Extract the (x, y) coordinate from the center of the cell holding the provided text.  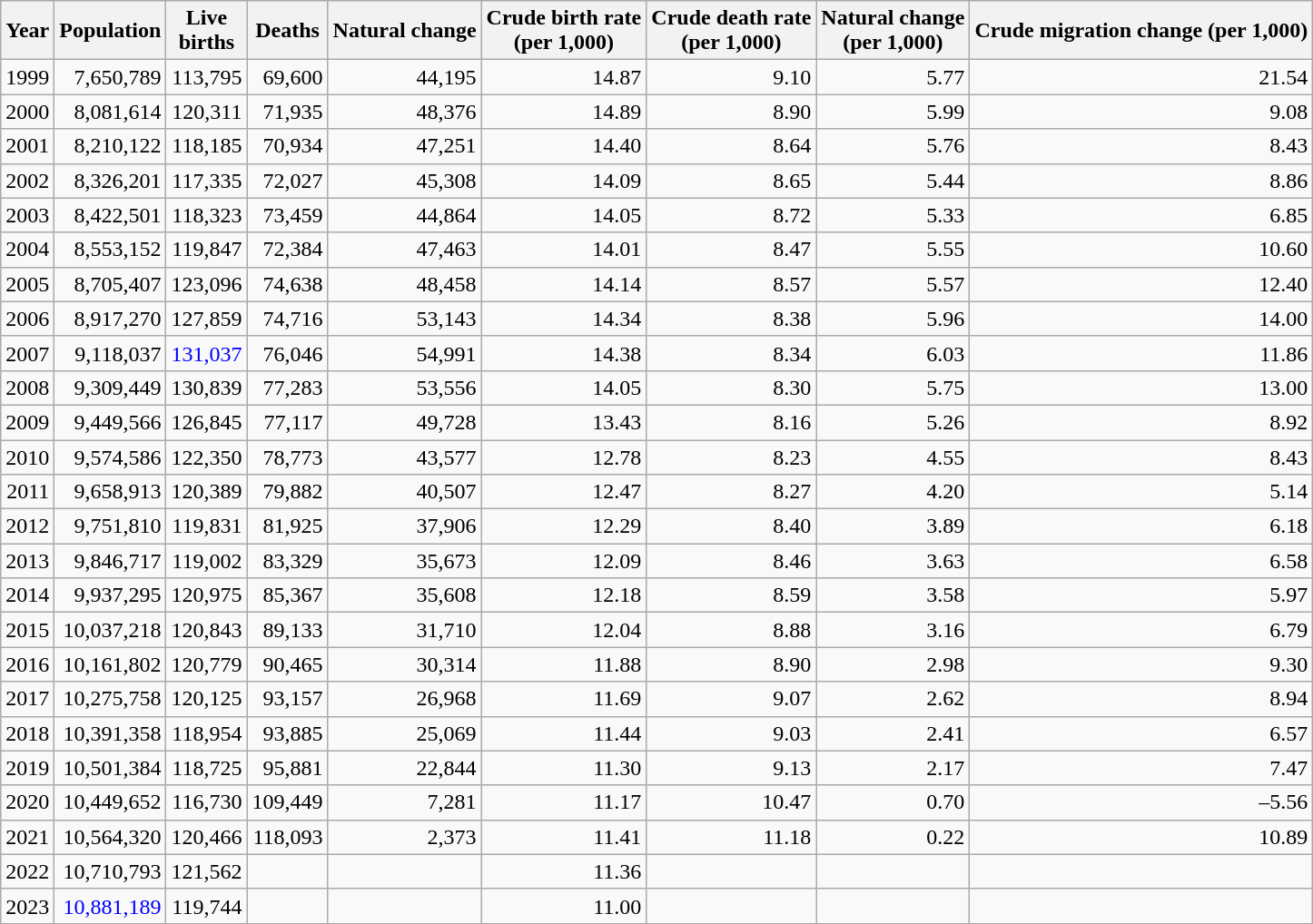
121,562 (207, 871)
2019 (27, 768)
89,133 (287, 630)
54,991 (405, 353)
12.29 (564, 526)
8,326,201 (111, 181)
26,968 (405, 699)
118,185 (207, 146)
2.62 (893, 699)
2023 (27, 906)
9.30 (1141, 664)
11.36 (564, 871)
8.38 (732, 319)
Year (27, 31)
113,795 (207, 77)
8.92 (1141, 422)
35,608 (405, 595)
120,779 (207, 664)
76,046 (287, 353)
90,465 (287, 664)
11.17 (564, 802)
10,881,189 (111, 906)
2007 (27, 353)
93,885 (287, 733)
127,859 (207, 319)
5.76 (893, 146)
2003 (27, 215)
2012 (27, 526)
11.18 (732, 837)
69,600 (287, 77)
14.87 (564, 77)
48,458 (405, 284)
6.57 (1141, 733)
2015 (27, 630)
6.03 (893, 353)
Crude migration change (per 1,000) (1141, 31)
30,314 (405, 664)
8.72 (732, 215)
47,251 (405, 146)
31,710 (405, 630)
2018 (27, 733)
11.00 (564, 906)
45,308 (405, 181)
10,564,320 (111, 837)
Crude death rate(per 1,000) (732, 31)
120,125 (207, 699)
130,839 (207, 388)
47,463 (405, 250)
8,705,407 (111, 284)
2009 (27, 422)
9.10 (732, 77)
8.30 (732, 388)
2.98 (893, 664)
8.94 (1141, 699)
81,925 (287, 526)
25,069 (405, 733)
2016 (27, 664)
14.09 (564, 181)
109,449 (287, 802)
2001 (27, 146)
5.55 (893, 250)
2022 (27, 871)
22,844 (405, 768)
118,323 (207, 215)
72,027 (287, 181)
9,574,586 (111, 457)
8.59 (732, 595)
79,882 (287, 492)
7.47 (1141, 768)
9.07 (732, 699)
2011 (27, 492)
6.18 (1141, 526)
2014 (27, 595)
126,845 (207, 422)
10,161,802 (111, 664)
10,449,652 (111, 802)
35,673 (405, 561)
120,311 (207, 112)
44,864 (405, 215)
1999 (27, 77)
85,367 (287, 595)
5.97 (1141, 595)
53,143 (405, 319)
74,716 (287, 319)
3.89 (893, 526)
120,843 (207, 630)
8.40 (732, 526)
Livebirths (207, 31)
14.89 (564, 112)
123,096 (207, 284)
10,710,793 (111, 871)
10,037,218 (111, 630)
9,658,913 (111, 492)
8.57 (732, 284)
6.85 (1141, 215)
3.58 (893, 595)
5.14 (1141, 492)
119,002 (207, 561)
2.17 (893, 768)
5.33 (893, 215)
37,906 (405, 526)
2.41 (893, 733)
70,934 (287, 146)
9,309,449 (111, 388)
Population (111, 31)
116,730 (207, 802)
6.58 (1141, 561)
2006 (27, 319)
40,507 (405, 492)
12.18 (564, 595)
5.77 (893, 77)
48,376 (405, 112)
9,937,295 (111, 595)
119,831 (207, 526)
8.16 (732, 422)
4.20 (893, 492)
131,037 (207, 353)
117,335 (207, 181)
14.01 (564, 250)
118,093 (287, 837)
5.26 (893, 422)
9,118,037 (111, 353)
8,917,270 (111, 319)
0.70 (893, 802)
122,350 (207, 457)
10,501,384 (111, 768)
8.64 (732, 146)
71,935 (287, 112)
14.14 (564, 284)
72,384 (287, 250)
Natural change (405, 31)
6.79 (1141, 630)
4.55 (893, 457)
7,650,789 (111, 77)
Crude birth rate(per 1,000) (564, 31)
11.88 (564, 664)
10,275,758 (111, 699)
95,881 (287, 768)
8,422,501 (111, 215)
5.75 (893, 388)
77,117 (287, 422)
118,954 (207, 733)
8,553,152 (111, 250)
2021 (27, 837)
12.47 (564, 492)
2005 (27, 284)
21.54 (1141, 77)
2008 (27, 388)
119,744 (207, 906)
8.23 (732, 457)
120,466 (207, 837)
2010 (27, 457)
8,210,122 (111, 146)
3.63 (893, 561)
9,751,810 (111, 526)
13.00 (1141, 388)
10.89 (1141, 837)
8.86 (1141, 181)
2,373 (405, 837)
120,389 (207, 492)
10,391,358 (111, 733)
8.65 (732, 181)
3.16 (893, 630)
14.40 (564, 146)
8.46 (732, 561)
120,975 (207, 595)
0.22 (893, 837)
11.30 (564, 768)
Natural change(per 1,000) (893, 31)
49,728 (405, 422)
93,157 (287, 699)
14.38 (564, 353)
9.13 (732, 768)
2020 (27, 802)
9,449,566 (111, 422)
10.60 (1141, 250)
77,283 (287, 388)
5.44 (893, 181)
43,577 (405, 457)
118,725 (207, 768)
5.96 (893, 319)
12.40 (1141, 284)
7,281 (405, 802)
73,459 (287, 215)
11.69 (564, 699)
5.57 (893, 284)
10.47 (732, 802)
5.99 (893, 112)
14.00 (1141, 319)
2000 (27, 112)
2013 (27, 561)
119,847 (207, 250)
83,329 (287, 561)
78,773 (287, 457)
11.86 (1141, 353)
44,195 (405, 77)
9,846,717 (111, 561)
8.27 (732, 492)
8.88 (732, 630)
12.09 (564, 561)
14.34 (564, 319)
53,556 (405, 388)
9.03 (732, 733)
Deaths (287, 31)
2004 (27, 250)
2002 (27, 181)
2017 (27, 699)
–5.56 (1141, 802)
8.47 (732, 250)
9.08 (1141, 112)
74,638 (287, 284)
12.04 (564, 630)
11.41 (564, 837)
12.78 (564, 457)
8,081,614 (111, 112)
11.44 (564, 733)
13.43 (564, 422)
8.34 (732, 353)
